Scan for the cell matching the given text and deliver its [x, y] coordinate at center. 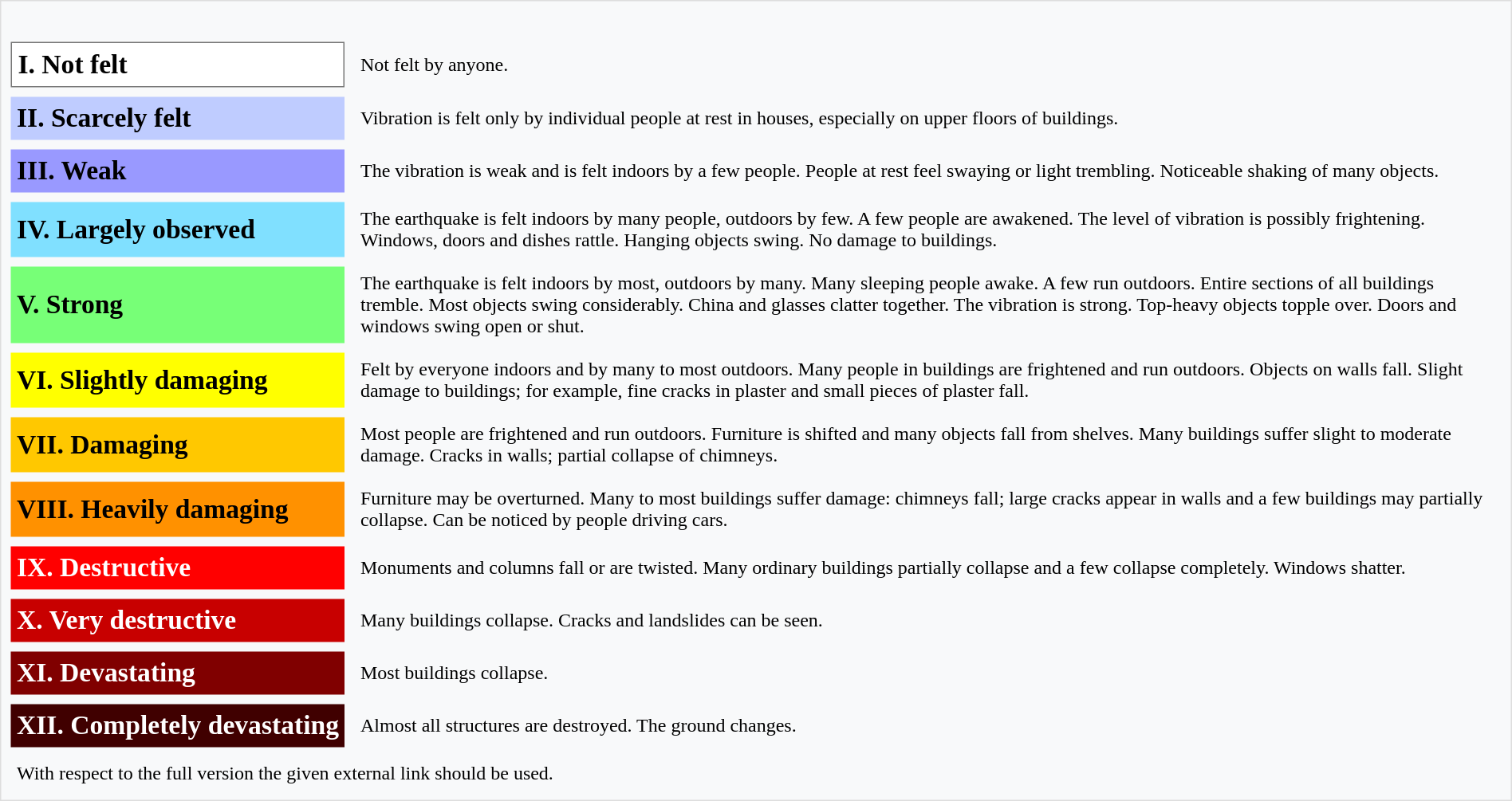
II. Scarcely felt [179, 119]
VIII. Heavily damaging [179, 508]
X. Very destructive [179, 621]
Not felt by anyone. [927, 64]
VII. Damaging [179, 445]
Almost all structures are destroyed. The ground changes. [927, 726]
Most buildings collapse. [927, 673]
III. Weak [179, 171]
Many buildings collapse. Cracks and landslides can be seen. [927, 621]
IV. Largely observed [179, 230]
Monuments and columns fall or are twisted. Many ordinary buildings partially collapse and a few collapse completely. Windows shatter. [927, 568]
I. Not felt [179, 64]
XI. Devastating [179, 673]
The vibration is weak and is felt indoors by a few people. People at rest feel swaying or light trembling. Noticeable shaking of many objects. [927, 171]
With respect to the full version the given external link should be used. [756, 774]
XII. Completely devastating [179, 726]
Vibration is felt only by individual people at rest in houses, especially on upper floors of buildings. [927, 119]
VI. Slightly damaging [179, 379]
V. Strong [179, 304]
IX. Destructive [179, 568]
